Return (X, Y) of the center of cell containing provided text 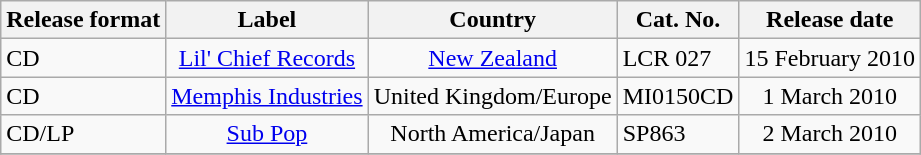
LCR 027 (678, 58)
Lil' Chief Records (267, 58)
North America/Japan (492, 134)
Label (267, 20)
Cat. No. (678, 20)
1 March 2010 (830, 96)
CD/LP (84, 134)
2 March 2010 (830, 134)
SP863 (678, 134)
Release date (830, 20)
Memphis Industries (267, 96)
Sub Pop (267, 134)
MI0150CD (678, 96)
United Kingdom/Europe (492, 96)
Release format (84, 20)
Country (492, 20)
15 February 2010 (830, 58)
New Zealand (492, 58)
